Output the (x, y) coordinate of the center of the cell containing the given text.  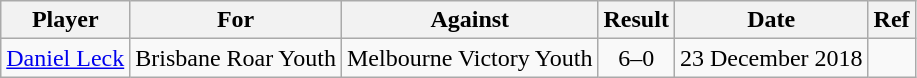
Daniel Leck (66, 58)
Date (771, 20)
Result (636, 20)
Melbourne Victory Youth (470, 58)
Against (470, 20)
For (236, 20)
Brisbane Roar Youth (236, 58)
Player (66, 20)
6–0 (636, 58)
23 December 2018 (771, 58)
Ref (892, 20)
